Return the (X, Y) coordinate for the center point of the cell that contains the specified text.  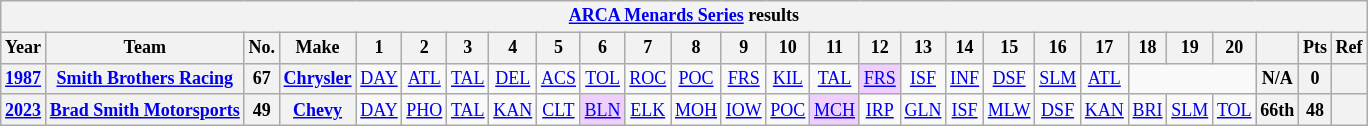
19 (1190, 48)
10 (788, 48)
7 (648, 48)
ELK (648, 110)
8 (696, 48)
5 (559, 48)
Team (144, 48)
14 (965, 48)
Brad Smith Motorsports (144, 110)
MLW (1008, 110)
6 (602, 48)
CLT (559, 110)
9 (744, 48)
Pts (1316, 48)
20 (1234, 48)
No. (262, 48)
BRI (1148, 110)
Make (318, 48)
18 (1148, 48)
IRP (880, 110)
DEL (513, 78)
Year (24, 48)
0 (1316, 78)
66th (1278, 110)
Chevy (318, 110)
2023 (24, 110)
GLN (923, 110)
ROC (648, 78)
ACS (559, 78)
2 (424, 48)
1 (379, 48)
PHO (424, 110)
Smith Brothers Racing (144, 78)
INF (965, 78)
17 (1104, 48)
Chrysler (318, 78)
48 (1316, 110)
N/A (1278, 78)
11 (835, 48)
13 (923, 48)
3 (468, 48)
ARCA Menards Series results (684, 16)
1987 (24, 78)
4 (513, 48)
67 (262, 78)
15 (1008, 48)
BLN (602, 110)
MCH (835, 110)
MOH (696, 110)
16 (1058, 48)
12 (880, 48)
IOW (744, 110)
49 (262, 110)
Ref (1349, 48)
KIL (788, 78)
